For the text-containing cell, return its midpoint in [X, Y] coordinate format. 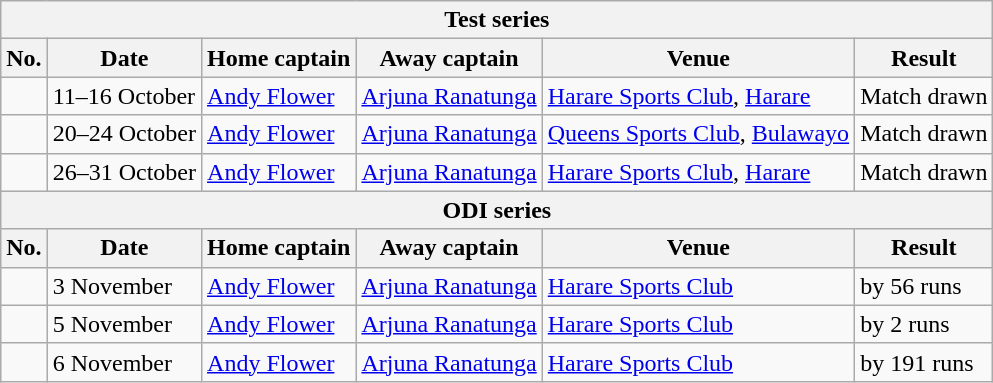
ODI series [497, 210]
20–24 October [124, 134]
6 November [124, 362]
11–16 October [124, 96]
26–31 October [124, 172]
5 November [124, 324]
by 56 runs [924, 286]
Queens Sports Club, Bulawayo [698, 134]
by 191 runs [924, 362]
3 November [124, 286]
by 2 runs [924, 324]
Test series [497, 20]
